From the cell containing the given text, extract its center point as [x, y] coordinate. 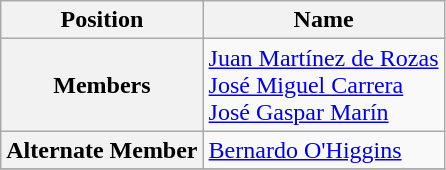
Bernardo O'Higgins [324, 150]
Juan Martínez de RozasJosé Miguel CarreraJosé Gaspar Marín [324, 85]
Members [102, 85]
Name [324, 20]
Position [102, 20]
Alternate Member [102, 150]
